Return the [x, y] coordinate for the center point of the cell that contains the specified text.  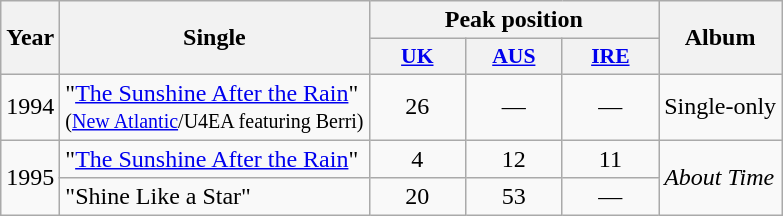
"Shine Like a Star" [214, 197]
"The Sunshine After the Rain"(New Atlantic/U4EA featuring Berri) [214, 106]
Album [720, 38]
11 [610, 159]
AUS [514, 57]
20 [418, 197]
Single-only [720, 106]
IRE [610, 57]
26 [418, 106]
1995 [30, 178]
Peak position [514, 20]
1994 [30, 106]
"The Sunshine After the Rain" [214, 159]
12 [514, 159]
Year [30, 38]
53 [514, 197]
Single [214, 38]
UK [418, 57]
4 [418, 159]
About Time [720, 178]
